Return the [x, y] coordinate for the center point of the cell that contains the specified text.  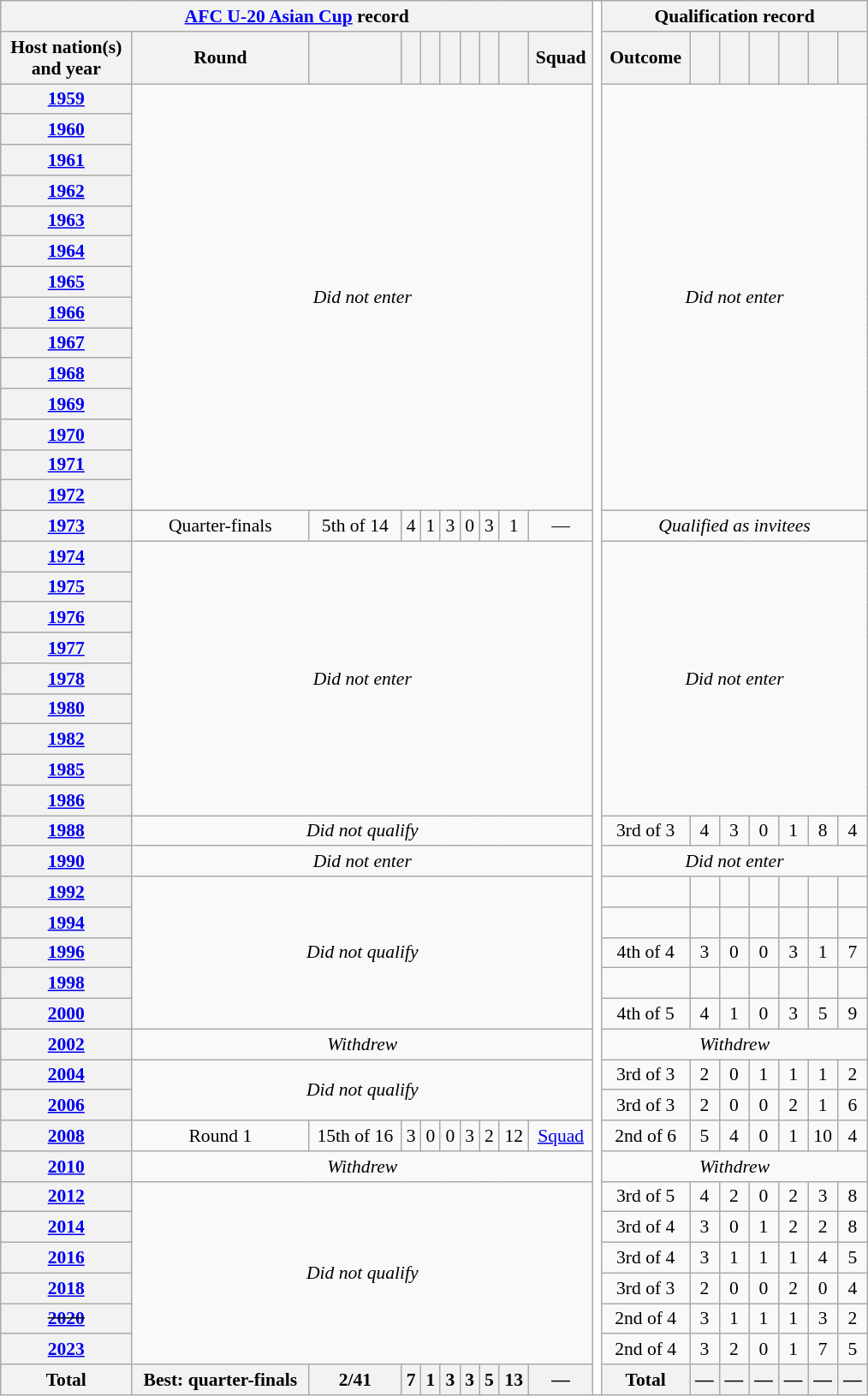
10 [823, 1136]
1970 [67, 435]
1990 [67, 862]
2nd of 6 [645, 1136]
1959 [67, 99]
9 [853, 1014]
2018 [67, 1288]
1992 [67, 892]
1968 [67, 374]
2023 [67, 1350]
1965 [67, 282]
2000 [67, 1014]
1969 [67, 404]
1998 [67, 983]
Qualified as invitees [734, 526]
2012 [67, 1197]
1972 [67, 496]
1961 [67, 160]
2010 [67, 1167]
1978 [67, 679]
2/41 [355, 1380]
1994 [67, 923]
1973 [67, 526]
1988 [67, 831]
1960 [67, 130]
2014 [67, 1227]
Round 1 [221, 1136]
12 [514, 1136]
4th of 5 [645, 1014]
2002 [67, 1044]
2006 [67, 1106]
1977 [67, 648]
1974 [67, 556]
1976 [67, 618]
Qualification record [734, 16]
2016 [67, 1258]
1971 [67, 465]
2004 [67, 1075]
1985 [67, 770]
1980 [67, 709]
4th of 4 [645, 953]
Host nation(s)and year [67, 58]
Outcome [645, 58]
13 [514, 1380]
AFC U-20 Asian Cup record [297, 16]
5th of 14 [355, 526]
6 [853, 1106]
Best: quarter-finals [221, 1380]
1967 [67, 343]
1996 [67, 953]
2020 [67, 1319]
1975 [67, 587]
1962 [67, 191]
1963 [67, 221]
1966 [67, 312]
Quarter-finals [221, 526]
3rd of 5 [645, 1197]
15th of 16 [355, 1136]
1964 [67, 252]
Round [221, 58]
1986 [67, 800]
2008 [67, 1136]
1982 [67, 740]
